Extract the (X, Y) coordinate from the center of the cell holding the provided text.  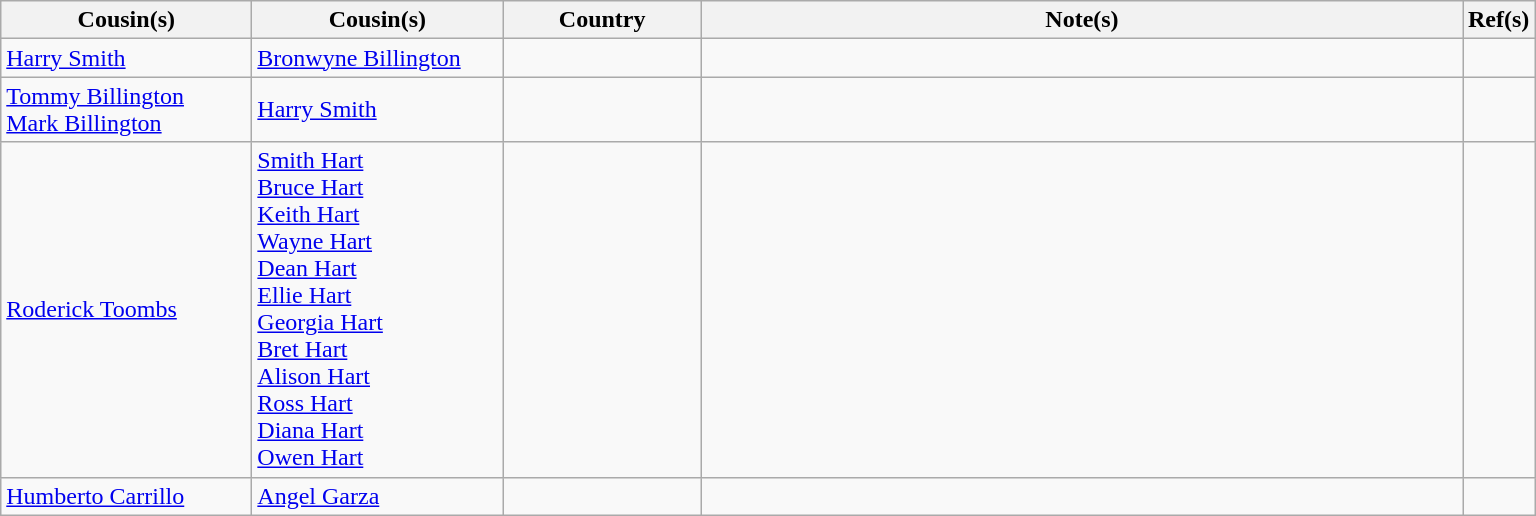
Smith HartBruce HartKeith HartWayne HartDean HartEllie HartGeorgia HartBret HartAlison HartRoss HartDiana HartOwen Hart (378, 310)
Angel Garza (378, 496)
Roderick Toombs (126, 310)
Note(s) (1082, 20)
Country (602, 20)
Bronwyne Billington (378, 58)
Humberto Carrillo (126, 496)
Tommy BillingtonMark Billington (126, 110)
Ref(s) (1498, 20)
